Output the [x, y] coordinate of the center of the cell containing the given text.  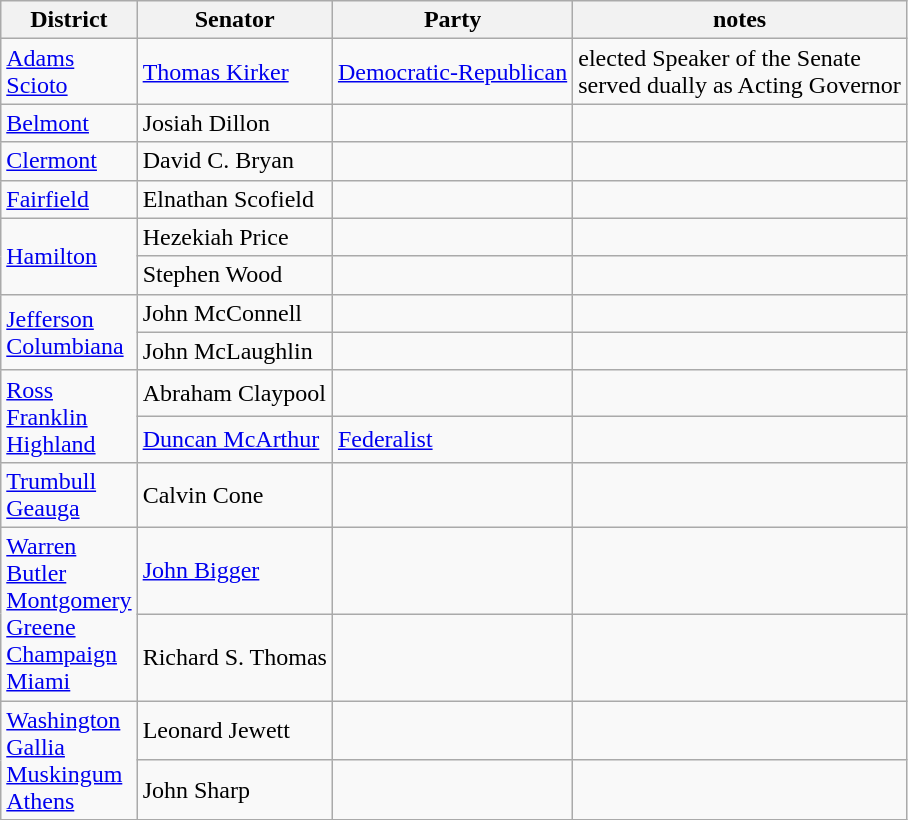
Josiah Dillon [234, 123]
Federalist [452, 439]
John Bigger [234, 570]
RossFranklinHighland [69, 416]
David C. Bryan [234, 161]
Democratic-Republican [452, 72]
Stephen Wood [234, 275]
WarrenButlerMontgomeryGreeneChampaignMiami [69, 614]
WashingtonGalliaMuskingumAthens [69, 760]
Leonard Jewett [234, 730]
elected Speaker of the Senateserved dually as Acting Governor [740, 72]
JeffersonColumbiana [69, 332]
AdamsScioto [69, 72]
Duncan McArthur [234, 439]
Clermont [69, 161]
John McLaughlin [234, 351]
Abraham Claypool [234, 393]
Richard S. Thomas [234, 658]
Fairfield [69, 199]
John Sharp [234, 790]
Hamilton [69, 256]
Thomas Kirker [234, 72]
Calvin Cone [234, 494]
notes [740, 20]
Elnathan Scofield [234, 199]
District [69, 20]
Party [452, 20]
John McConnell [234, 313]
Belmont [69, 123]
TrumbullGeauga [69, 494]
Hezekiah Price [234, 237]
Senator [234, 20]
